Provide the (X, Y) coordinate of the cell's center where the given text is located.  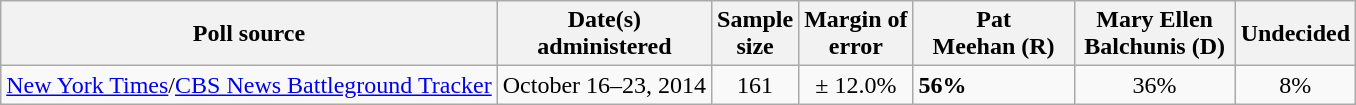
Samplesize (756, 34)
56% (994, 85)
Margin oferror (856, 34)
± 12.0% (856, 85)
PatMeehan (R) (994, 34)
Undecided (1295, 34)
8% (1295, 85)
Date(s)administered (604, 34)
161 (756, 85)
October 16–23, 2014 (604, 85)
Mary EllenBalchunis (D) (1154, 34)
36% (1154, 85)
Poll source (249, 34)
New York Times/CBS News Battleground Tracker (249, 85)
